Find where the given text appears and provide that cell's center as (x, y) coordinate. 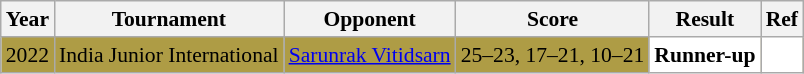
Tournament (169, 19)
Opponent (370, 19)
Year (28, 19)
25–23, 17–21, 10–21 (553, 55)
Result (704, 19)
Runner-up (704, 55)
Ref (782, 19)
India Junior International (169, 55)
2022 (28, 55)
Sarunrak Vitidsarn (370, 55)
Score (553, 19)
